Output the (x, y) coordinate of the center of the cell containing the given text.  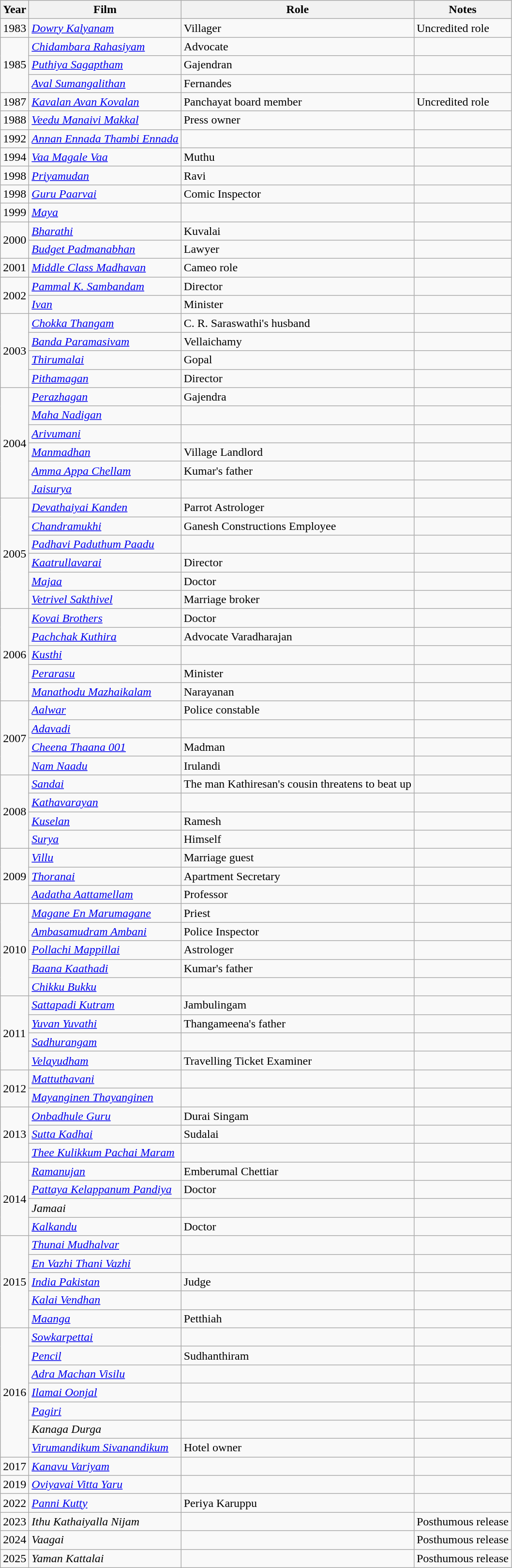
Oviyavai Vitta Yaru (105, 1485)
1987 (15, 102)
Ramesh (297, 821)
1994 (15, 157)
Thoranai (105, 876)
Banda Paramasivam (105, 342)
Devathaiyai Kanden (105, 507)
Chikku Bukku (105, 987)
Middle Class Madhavan (105, 268)
Puthiya Sagaptham (105, 65)
Kathavarayan (105, 802)
Madman (297, 747)
Gajendran (297, 65)
2002 (15, 295)
Ramanujan (105, 1171)
Travelling Ticket Examiner (297, 1060)
Thangameena's father (297, 1024)
Year (15, 10)
1985 (15, 65)
Aadatha Aattamellam (105, 895)
Annan Ennada Thambi Ennada (105, 139)
Sutta Kadhai (105, 1134)
Kanaga Durga (105, 1429)
2025 (15, 1558)
Adra Machan Visilu (105, 1374)
Lawyer (297, 249)
Notes (463, 10)
Kavalan Avan Kovalan (105, 102)
Yaman Kattalai (105, 1558)
Pattaya Kelappanum Pandiya (105, 1190)
Mayanginen Thayanginen (105, 1097)
Surya (105, 839)
Aalwar (105, 710)
Manathodu Mazhaikalam (105, 692)
Baana Kaathadi (105, 968)
Muthu (297, 157)
Ambasamudram Ambani (105, 931)
1999 (15, 212)
Chandramukhi (105, 526)
Himself (297, 839)
Pammal K. Sambandam (105, 286)
2024 (15, 1540)
2009 (15, 876)
Virumandikum Sivanandikum (105, 1448)
Perarasu (105, 673)
Thirumalai (105, 360)
Marriage broker (297, 600)
1988 (15, 120)
Vetrivel Sakthivel (105, 600)
Judge (297, 1282)
Fernandes (297, 83)
Sattapadi Kutram (105, 1005)
The man Kathiresan's cousin threatens to beat up (297, 784)
Sandai (105, 784)
2005 (15, 553)
Priest (297, 913)
Velayudham (105, 1060)
Jaisurya (105, 489)
2010 (15, 950)
India Pakistan (105, 1282)
Astrologer (297, 950)
Kuvalai (297, 231)
Parrot Astrologer (297, 507)
Pachchak Kuthira (105, 637)
C. R. Saraswathi's husband (297, 323)
Magane En Marumagane (105, 913)
Durai Singam (297, 1116)
Amma Appa Chellam (105, 470)
Sudhanthiram (297, 1355)
Pollachi Mappillai (105, 950)
2001 (15, 268)
Maanga (105, 1319)
Villager (297, 28)
Kalkandu (105, 1226)
Police constable (297, 710)
2017 (15, 1466)
2011 (15, 1033)
Vellaichamy (297, 342)
En Vazhi Thani Vazhi (105, 1263)
Apartment Secretary (297, 876)
2007 (15, 738)
Dowry Kalyanam (105, 28)
2023 (15, 1521)
Thunai Mudhalvar (105, 1245)
Kuselan (105, 821)
Cheena Thaana 001 (105, 747)
Kalai Vendhan (105, 1300)
Jamaai (105, 1208)
Bharathi (105, 231)
Maha Nadigan (105, 415)
2003 (15, 351)
Yuvan Yuvathi (105, 1024)
Gopal (297, 360)
2015 (15, 1282)
Maya (105, 212)
Sadhurangam (105, 1042)
Irulandi (297, 765)
Professor (297, 895)
2012 (15, 1088)
2016 (15, 1392)
Ravi (297, 175)
Villu (105, 858)
Marriage guest (297, 858)
Kovai Brothers (105, 618)
Panni Kutty (105, 1503)
Gajendra (297, 397)
Vaagai (105, 1540)
2006 (15, 655)
2013 (15, 1134)
2019 (15, 1485)
Vaa Magale Vaa (105, 157)
Press owner (297, 120)
Emberumal Chettiar (297, 1171)
Panchayat board member (297, 102)
Priyamudan (105, 175)
Aval Sumangalithan (105, 83)
Onbadhule Guru (105, 1116)
Majaa (105, 581)
Sudalai (297, 1134)
Ganesh Constructions Employee (297, 526)
Film (105, 10)
Ilamai Oonjal (105, 1392)
Kanavu Variyam (105, 1466)
Periya Karuppu (297, 1503)
Nam Naadu (105, 765)
Comic Inspector (297, 194)
Thee Kulikkum Pachai Maram (105, 1153)
Ivan (105, 305)
Sowkarpettai (105, 1337)
Padhavi Paduthum Paadu (105, 544)
Cameo role (297, 268)
Kaatrullavarai (105, 563)
1992 (15, 139)
Petthiah (297, 1319)
Advocate Varadharajan (297, 637)
1983 (15, 28)
Pithamagan (105, 378)
Hotel owner (297, 1448)
2022 (15, 1503)
Pagiri (105, 1411)
Adavadi (105, 729)
Police Inspector (297, 931)
Ithu Kathaiyalla Nijam (105, 1521)
2014 (15, 1199)
Pencil (105, 1355)
Budget Padmanabhan (105, 249)
Mattuthavani (105, 1079)
Kusthi (105, 655)
Chokka Thangam (105, 323)
Perazhagan (105, 397)
Narayanan (297, 692)
Jambulingam (297, 1005)
Advocate (297, 47)
Arivumani (105, 434)
Manmadhan (105, 452)
Veedu Manaivi Makkal (105, 120)
Guru Paarvai (105, 194)
2004 (15, 443)
Chidambara Rahasiyam (105, 47)
2000 (15, 240)
2008 (15, 811)
Village Landlord (297, 452)
Role (297, 10)
